Identify which cell holds the provided text, then report its (x, y) central coordinate. 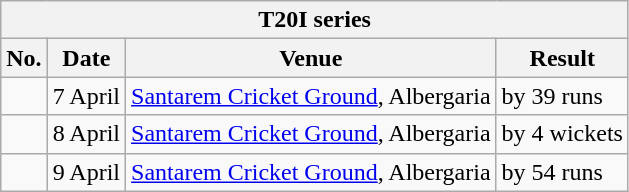
by 54 runs (562, 172)
Date (86, 58)
9 April (86, 172)
8 April (86, 134)
by 39 runs (562, 96)
T20I series (315, 20)
Result (562, 58)
7 April (86, 96)
No. (24, 58)
Venue (312, 58)
by 4 wickets (562, 134)
